Detect which cell encompasses the target text, then output its [X, Y] center coordinate. 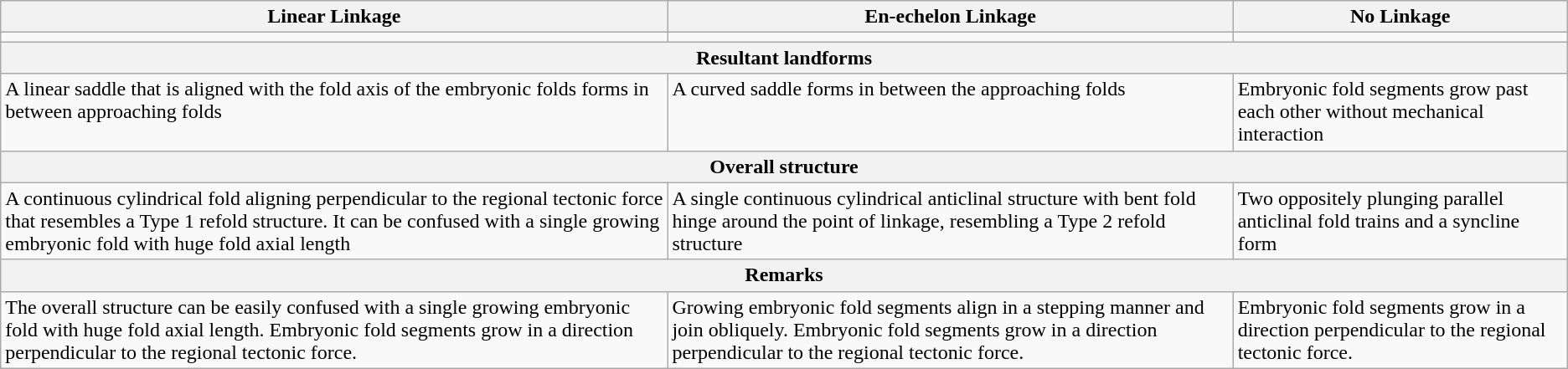
A curved saddle forms in between the approaching folds [950, 112]
Two oppositely plunging parallel anticlinal fold trains and a syncline form [1400, 221]
Linear Linkage [334, 17]
En-echelon Linkage [950, 17]
Embryonic fold segments grow past each other without mechanical interaction [1400, 112]
Resultant landforms [784, 58]
Embryonic fold segments grow in a direction perpendicular to the regional tectonic force. [1400, 330]
No Linkage [1400, 17]
Remarks [784, 275]
A single continuous cylindrical anticlinal structure with bent fold hinge around the point of linkage, resembling a Type 2 refold structure [950, 221]
Overall structure [784, 167]
A linear saddle that is aligned with the fold axis of the embryonic folds forms in between approaching folds [334, 112]
